Output the [x, y] coordinate of the center of the cell containing the given text.  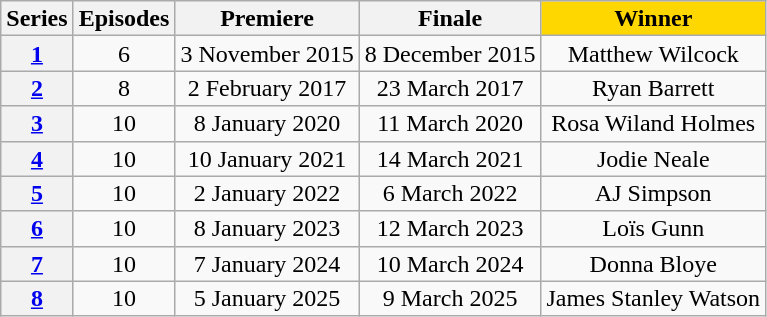
Episodes [124, 18]
7 [37, 264]
Rosa Wiland Holmes [654, 124]
Ryan Barrett [654, 88]
1 [37, 54]
3 November 2015 [267, 54]
5 January 2025 [267, 298]
5 [37, 194]
Donna Bloye [654, 264]
10 March 2024 [450, 264]
2 February 2017 [267, 88]
8 January 2023 [267, 228]
Jodie Neale [654, 158]
23 March 2017 [450, 88]
Series [37, 18]
4 [37, 158]
Loïs Gunn [654, 228]
Winner [654, 18]
AJ Simpson [654, 194]
8 January 2020 [267, 124]
12 March 2023 [450, 228]
Finale [450, 18]
14 March 2021 [450, 158]
6 March 2022 [450, 194]
8 December 2015 [450, 54]
Premiere [267, 18]
2 January 2022 [267, 194]
11 March 2020 [450, 124]
Matthew Wilcock [654, 54]
James Stanley Watson [654, 298]
3 [37, 124]
7 January 2024 [267, 264]
9 March 2025 [450, 298]
2 [37, 88]
10 January 2021 [267, 158]
